For the text-containing cell, return its midpoint in (x, y) coordinate format. 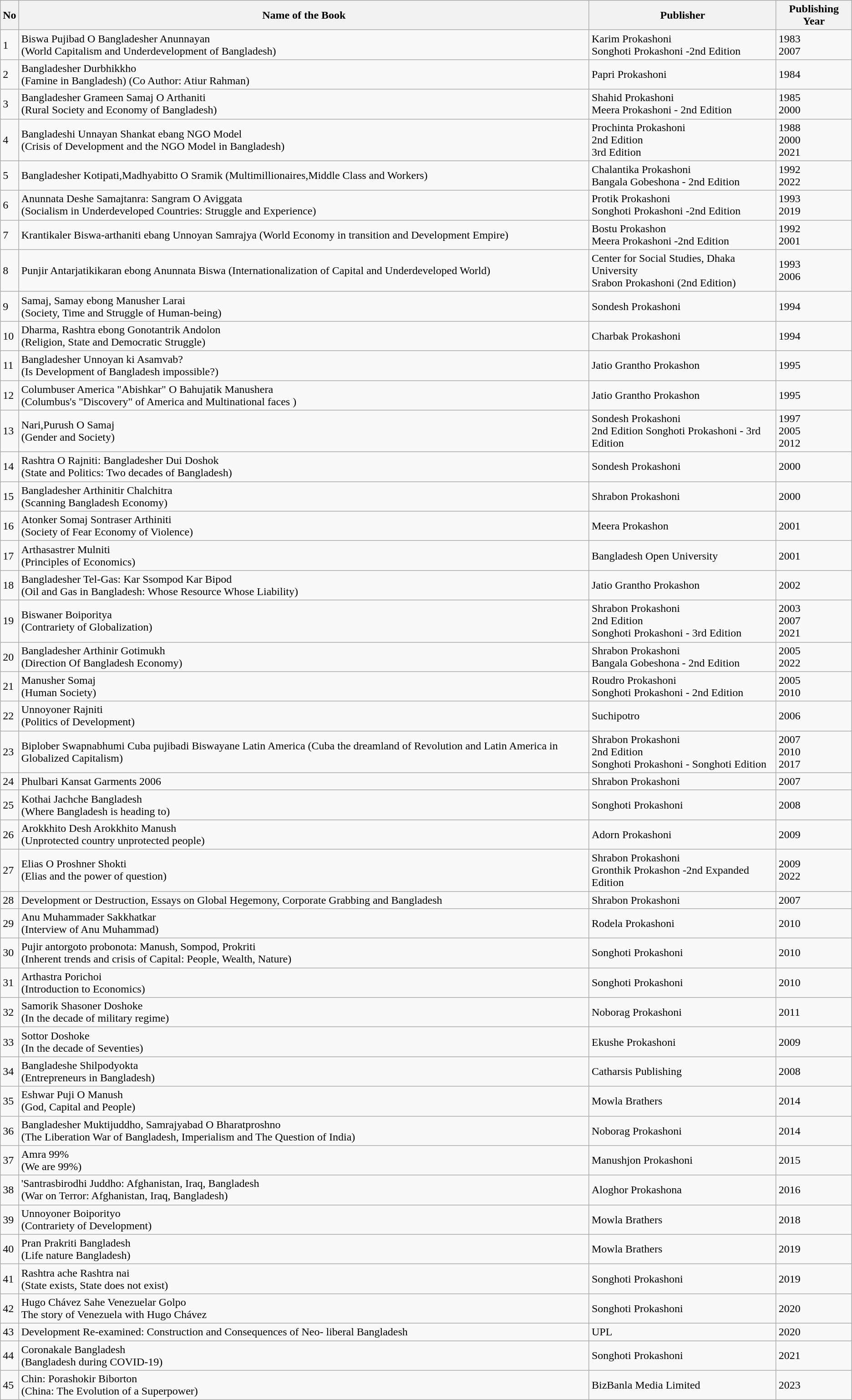
Arokkhito Desh Arokkhito Manush(Unprotected country unprotected people) (304, 834)
Bangladesher Arthinir Gotimukh(Direction Of Bangladesh Economy) (304, 657)
Rodela Prokashoni (683, 923)
20092022 (814, 870)
35 (10, 1101)
24 (10, 781)
Development Re-examined: Construction and Consequences of Neo- liberal Bangladesh (304, 1332)
7 (10, 235)
UPL (683, 1332)
19922001 (814, 235)
Pujir antorgoto probonota: Manush, Sompod, Prokriti(Inherent trends and crisis of Capital: People, Wealth, Nature) (304, 953)
34 (10, 1072)
26 (10, 834)
Elias O Proshner Shokti(Elias and the power of question) (304, 870)
199720052012 (814, 431)
Sottor Doshoke(In the decade of Seventies) (304, 1042)
BizBanla Media Limited (683, 1385)
Samaj, Samay ebong Manusher Larai(Society, Time and Struggle of Human-being) (304, 306)
2023 (814, 1385)
6 (10, 205)
29 (10, 923)
2002 (814, 585)
2021 (814, 1355)
2011 (814, 1013)
Development or Destruction, Essays on Global Hegemony, Corporate Grabbing and Bangladesh (304, 900)
36 (10, 1131)
41 (10, 1278)
Chin: Porashokir Biborton(China: The Evolution of a Superpower) (304, 1385)
8 (10, 270)
Biplober Swapnabhumi Cuba pujibadi Biswayane Latin America (Cuba the dreamland of Revolution and Latin America in Globalized Capitalism) (304, 752)
32 (10, 1013)
198820002021 (814, 140)
Prochinta Prokashoni2nd Edition3rd Edition (683, 140)
Punjir Antarjatikikaran ebong Anunnata Biswa (Internationalization of Capital and Underdeveloped World) (304, 270)
Hugo Chávez Sahe Venezuelar GolpoThe story of Venezuela with Hugo Chávez (304, 1308)
Nari,Purush O Samaj(Gender and Society) (304, 431)
Rashtra O Rajniti: Bangladesher Dui Doshok(State and Politics: Two decades of Bangladesh) (304, 467)
Arthasastrer Mulniti(Principles of Economics) (304, 555)
17 (10, 555)
Pran Prakriti Bangladesh(Life nature Bangladesh) (304, 1249)
Bangladesher Grameen Samaj O Arthaniti(Rural Society and Economy of Bangladesh) (304, 104)
20 (10, 657)
Amra 99%(We are 99%) (304, 1160)
Ekushe Prokashoni (683, 1042)
Publishing Year (814, 15)
13 (10, 431)
4 (10, 140)
Catharsis Publishing (683, 1072)
Phulbari Kansat Garments 2006 (304, 781)
44 (10, 1355)
28 (10, 900)
30 (10, 953)
Manusher Somaj(Human Society) (304, 687)
Unnoyoner Boiporityo(Contrariety of Development) (304, 1219)
Papri Prokashoni (683, 75)
2006 (814, 716)
Chalantika ProkashoniBangala Gobeshona - 2nd Edition (683, 176)
Suchipotro (683, 716)
Bangladesher Durbhikkho(Famine in Bangladesh) (Co Author: Atiur Rahman) (304, 75)
20052010 (814, 687)
Eshwar Puji O Manush(God, Capital and People) (304, 1101)
22 (10, 716)
Roudro ProkashoniSonghoti Prokashoni - 2nd Edition (683, 687)
Kothai Jachche Bangladesh(Where Bangladesh is heading to) (304, 805)
5 (10, 176)
10 (10, 336)
Biswaner Boiporitya(Contrariety of Globalization) (304, 621)
21 (10, 687)
Karim ProkashoniSonghoti Prokashoni -2nd Edition (683, 45)
Center for Social Studies, Dhaka UniversitySrabon Prokashoni (2nd Edition) (683, 270)
Bangladesher Kotipati,Madhyabitto O Sramik (Multimillionaires,Middle Class and Workers) (304, 176)
45 (10, 1385)
'Santrasbirodhi Juddho: Afghanistan, Iraq, Bangladesh(War on Terror: Afghanistan, Iraq, Bangladesh) (304, 1190)
No (10, 15)
19932006 (814, 270)
Aloghor Prokashona (683, 1190)
Shahid ProkashoniMeera Prokashoni - 2nd Edition (683, 104)
14 (10, 467)
Manushjon Prokashoni (683, 1160)
Samorik Shasoner Doshoke(In the decade of military regime) (304, 1013)
2 (10, 75)
2018 (814, 1219)
19 (10, 621)
39 (10, 1219)
Coronakale Bangladesh(Bangladesh during COVID-19) (304, 1355)
Bangladeshi Unnayan Shankat ebang NGO Model(Crisis of Development and the NGO Model in Bangladesh) (304, 140)
Columbuser America "Abishkar" O Bahujatik Manushera(Columbus's "Discovery" of America and Multinational faces ) (304, 395)
Bangladesher Tel-Gas: Kar Ssompod Kar Bipod(Oil and Gas in Bangladesh: Whose Resource Whose Liability) (304, 585)
Bangladesh Open University (683, 555)
Unnoyoner Rajniti(Politics of Development) (304, 716)
2015 (814, 1160)
Bangladeshe Shilpodyokta(Entrepreneurs in Bangladesh) (304, 1072)
33 (10, 1042)
Anunnata Deshe Samajtanra: Sangram O Aviggata(Socialism in Underdeveloped Countries: Struggle and Experience) (304, 205)
Adorn Prokashoni (683, 834)
Name of the Book (304, 15)
Protik ProkashoniSonghoti Prokashoni -2nd Edition (683, 205)
Shrabon ProkashoniBangala Gobeshona - 2nd Edition (683, 657)
Sondesh Prokashoni2nd Edition Songhoti Prokashoni - 3rd Edition (683, 431)
23 (10, 752)
Anu Muhammader Sakkhatkar(Interview of Anu Muhammad) (304, 923)
Atonker Somaj Sontraser Arthiniti(Society of Fear Economy of Violence) (304, 526)
Shrabon ProkashoniGronthik Prokashon -2nd Expanded Edition (683, 870)
1984 (814, 75)
Publisher (683, 15)
16 (10, 526)
25 (10, 805)
Charbak Prokashoni (683, 336)
3 (10, 104)
Meera Prokashon (683, 526)
37 (10, 1160)
38 (10, 1190)
200320072021 (814, 621)
2016 (814, 1190)
Bangladesher Arthinitir Chalchitra(Scanning Bangladesh Economy) (304, 496)
Rashtra ache Rashtra nai(State exists, State does not exist) (304, 1278)
Bangladesher Muktijuddho, Samrajyabad O Bharatproshno(The Liberation War of Bangladesh, Imperialism and The Question of India) (304, 1131)
Dharma, Rashtra ebong Gonotantrik Andolon(Religion, State and Democratic Struggle) (304, 336)
18 (10, 585)
31 (10, 983)
Shrabon Prokashoni2nd EditionSonghoti Prokashoni - Songhoti Edition (683, 752)
19932019 (814, 205)
Arthastra Porichoi(Introduction to Economics) (304, 983)
Krantikaler Biswa-arthaniti ebang Unnoyan Samrajya (World Economy in transition and Development Empire) (304, 235)
Biswa Pujibad O Bangladesher Anunnayan(World Capitalism and Underdevelopment of Bangladesh) (304, 45)
40 (10, 1249)
19832007 (814, 45)
200720102017 (814, 752)
12 (10, 395)
Bangladesher Unnoyan ki Asamvab?(Is Development of Bangladesh impossible?) (304, 365)
27 (10, 870)
1 (10, 45)
Shrabon Prokashoni2nd EditionSonghoti Prokashoni - 3rd Edition (683, 621)
15 (10, 496)
19852000 (814, 104)
43 (10, 1332)
20052022 (814, 657)
19922022 (814, 176)
Bostu ProkashonMeera Prokashoni -2nd Edition (683, 235)
42 (10, 1308)
11 (10, 365)
9 (10, 306)
